Identify which cell holds the provided text, then report its [x, y] central coordinate. 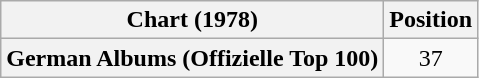
37 [431, 58]
Chart (1978) [192, 20]
Position [431, 20]
German Albums (Offizielle Top 100) [192, 58]
